Scan for the cell matching the given text and deliver its (X, Y) coordinate at center. 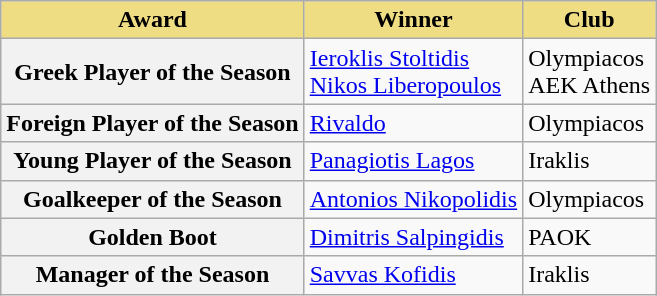
Manager of the Season (152, 275)
Antonios Nikopolidis (413, 199)
Award (152, 20)
Goalkeeper of the Season (152, 199)
Dimitris Salpingidis (413, 237)
Winner (413, 20)
Golden Boot (152, 237)
Panagiotis Lagos (413, 161)
Savvas Kofidis (413, 275)
PAOK (590, 237)
Rivaldo (413, 123)
Greek Player of the Season (152, 72)
OlympiacosAEK Athens (590, 72)
Young Player of the Season (152, 161)
Club (590, 20)
Ieroklis Stoltidis Nikos Liberopoulos (413, 72)
Foreign Player of the Season (152, 123)
